Identify which cell holds the provided text, then report its [x, y] central coordinate. 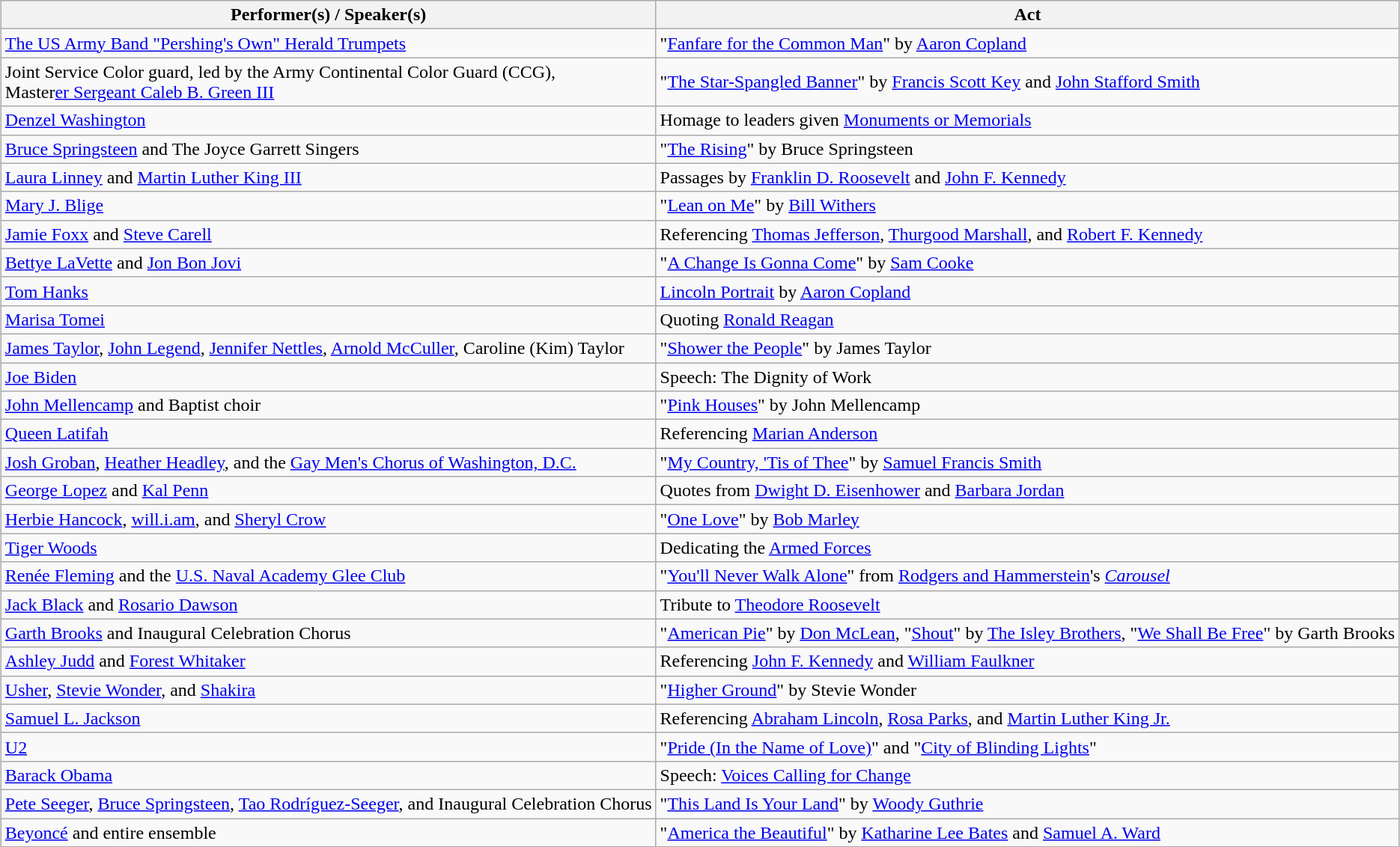
Marisa Tomei [328, 319]
U2 [328, 747]
Joe Biden [328, 376]
Queen Latifah [328, 434]
"American Pie" by Don McLean, "Shout" by The Isley Brothers, "We Shall Be Free" by Garth Brooks [1027, 633]
Tiger Woods [328, 548]
"The Rising" by Bruce Springsteen [1027, 149]
Herbie Hancock, will.i.am, and Sheryl Crow [328, 519]
Jamie Foxx and Steve Carell [328, 234]
"My Country, 'Tis of Thee" by Samuel Francis Smith [1027, 462]
Quotes from Dwight D. Eisenhower and Barbara Jordan [1027, 491]
Lincoln Portrait by Aaron Copland [1027, 291]
Barack Obama [328, 775]
Homage to leaders given Monuments or Memorials [1027, 120]
Laura Linney and Martin Luther King III [328, 177]
"Fanfare for the Common Man" by Aaron Copland [1027, 43]
Speech: The Dignity of Work [1027, 376]
"Pride (In the Name of Love)" and "City of Blinding Lights" [1027, 747]
Beyoncé and entire ensemble [328, 833]
Joint Service Color guard, led by the Army Continental Color Guard (CCG),Masterer Sergeant Caleb B. Green III [328, 82]
Pete Seeger, Bruce Springsteen, Tao Rodríguez-Seeger, and Inaugural Celebration Chorus [328, 804]
Dedicating the Armed Forces [1027, 548]
Renée Fleming and the U.S. Naval Academy Glee Club [328, 576]
Samuel L. Jackson [328, 718]
The US Army Band "Pershing's Own" Herald Trumpets [328, 43]
Referencing Marian Anderson [1027, 434]
Tribute to Theodore Roosevelt [1027, 605]
Jack Black and Rosario Dawson [328, 605]
James Taylor, John Legend, Jennifer Nettles, Arnold McCuller, Caroline (Kim) Taylor [328, 348]
George Lopez and Kal Penn [328, 491]
Bettye LaVette and Jon Bon Jovi [328, 263]
Act [1027, 15]
"The Star-Spangled Banner" by Francis Scott Key and John Stafford Smith [1027, 82]
"Pink Houses" by John Mellencamp [1027, 406]
Denzel Washington [328, 120]
Quoting Ronald Reagan [1027, 319]
Passages by Franklin D. Roosevelt and John F. Kennedy [1027, 177]
"Shower the People" by James Taylor [1027, 348]
Bruce Springsteen and The Joyce Garrett Singers [328, 149]
Ashley Judd and Forest Whitaker [328, 661]
Performer(s) / Speaker(s) [328, 15]
Referencing John F. Kennedy and William Faulkner [1027, 661]
"This Land Is Your Land" by Woody Guthrie [1027, 804]
John Mellencamp and Baptist choir [328, 406]
Speech: Voices Calling for Change [1027, 775]
"America the Beautiful" by Katharine Lee Bates and Samuel A. Ward [1027, 833]
"Lean on Me" by Bill Withers [1027, 206]
"One Love" by Bob Marley [1027, 519]
Mary J. Blige [328, 206]
"You'll Never Walk Alone" from Rodgers and Hammerstein's Carousel [1027, 576]
Referencing Thomas Jefferson, Thurgood Marshall, and Robert F. Kennedy [1027, 234]
"Higher Ground" by Stevie Wonder [1027, 690]
Referencing Abraham Lincoln, Rosa Parks, and Martin Luther King Jr. [1027, 718]
Josh Groban, Heather Headley, and the Gay Men's Chorus of Washington, D.C. [328, 462]
Tom Hanks [328, 291]
Garth Brooks and Inaugural Celebration Chorus [328, 633]
"A Change Is Gonna Come" by Sam Cooke [1027, 263]
Usher, Stevie Wonder, and Shakira [328, 690]
